From the cell containing the given text, extract its center point as (x, y) coordinate. 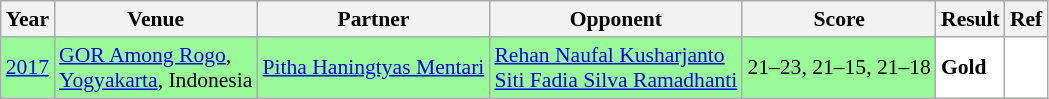
Partner (373, 19)
Year (28, 19)
Rehan Naufal Kusharjanto Siti Fadia Silva Ramadhanti (616, 68)
Opponent (616, 19)
Ref (1026, 19)
Result (970, 19)
Venue (156, 19)
Score (839, 19)
GOR Among Rogo,Yogyakarta, Indonesia (156, 68)
2017 (28, 68)
Pitha Haningtyas Mentari (373, 68)
Gold (970, 68)
21–23, 21–15, 21–18 (839, 68)
